Identify which cell holds the provided text, then report its (x, y) central coordinate. 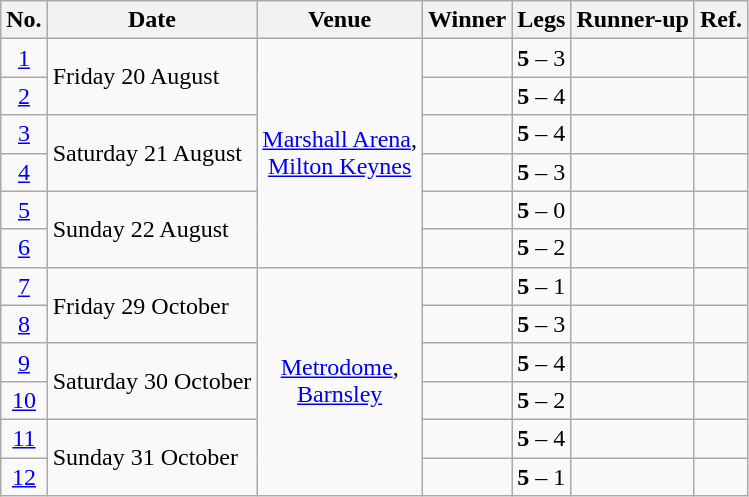
Marshall Arena, Milton Keynes (340, 153)
5 – 0 (542, 210)
Legs (542, 20)
7 (24, 286)
Winner (468, 20)
Metrodome, Barnsley (340, 381)
8 (24, 324)
10 (24, 400)
9 (24, 362)
3 (24, 134)
Runner-up (633, 20)
Date (152, 20)
5 (24, 210)
Saturday 21 August (152, 153)
Friday 20 August (152, 77)
No. (24, 20)
1 (24, 58)
Ref. (720, 20)
Saturday 30 October (152, 381)
Sunday 22 August (152, 229)
12 (24, 477)
Sunday 31 October (152, 457)
11 (24, 438)
6 (24, 248)
4 (24, 172)
Venue (340, 20)
Friday 29 October (152, 305)
2 (24, 96)
